Search for the cell housing the specified text and yield its (X, Y) center coordinate. 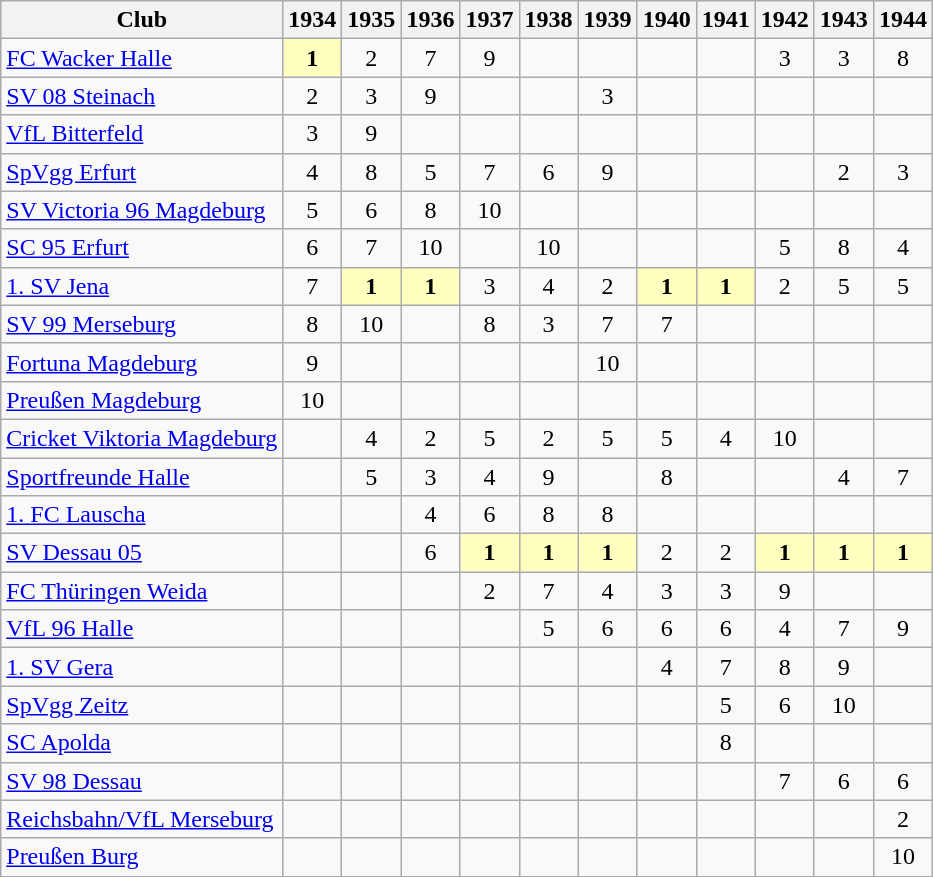
1936 (430, 20)
Reichsbahn/VfL Merseburg (142, 819)
1943 (844, 20)
1. SV Gera (142, 667)
SV 99 Merseburg (142, 324)
1939 (608, 20)
FC Wacker Halle (142, 58)
SpVgg Erfurt (142, 172)
SC 95 Erfurt (142, 248)
Preußen Magdeburg (142, 400)
1940 (666, 20)
SpVgg Zeitz (142, 705)
SV Victoria 96 Magdeburg (142, 210)
1942 (784, 20)
Preußen Burg (142, 857)
1. SV Jena (142, 286)
Cricket Viktoria Magdeburg (142, 438)
Fortuna Magdeburg (142, 362)
SV 08 Steinach (142, 96)
SV 98 Dessau (142, 781)
1. FC Lauscha (142, 515)
SC Apolda (142, 743)
SV Dessau 05 (142, 553)
1938 (548, 20)
1944 (902, 20)
1937 (490, 20)
1935 (372, 20)
Sportfreunde Halle (142, 477)
1934 (312, 20)
VfL 96 Halle (142, 629)
1941 (726, 20)
Club (142, 20)
VfL Bitterfeld (142, 134)
FC Thüringen Weida (142, 591)
